Return [x, y] of the center of cell containing provided text 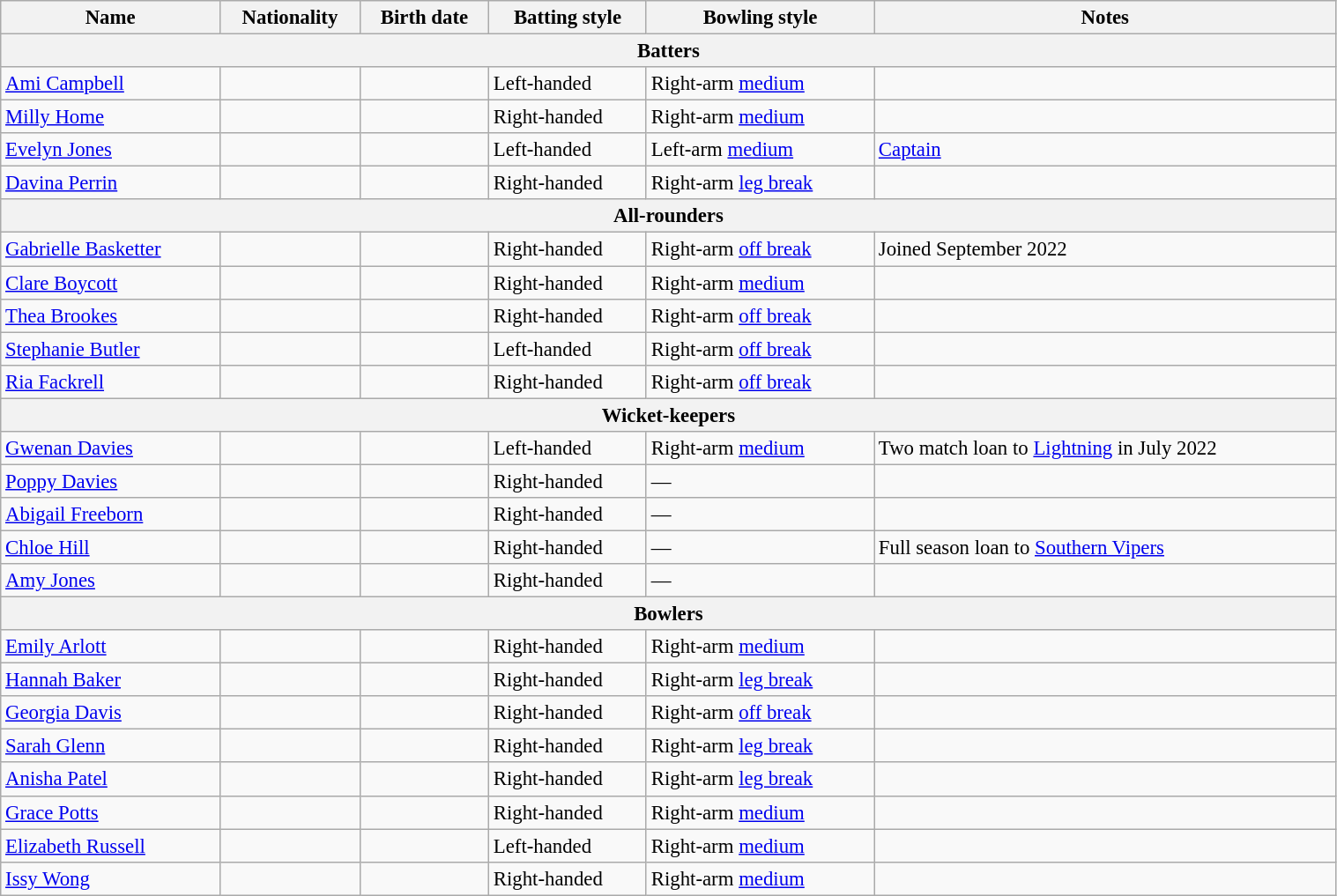
Bowlers [668, 614]
Issy Wong [111, 878]
Emily Arlott [111, 647]
Captain [1105, 150]
Gabrielle Basketter [111, 249]
Name [111, 18]
Elizabeth Russell [111, 846]
Batting style [568, 18]
Anisha Patel [111, 780]
Clare Boycott [111, 283]
Wicket-keepers [668, 415]
Amy Jones [111, 581]
Notes [1105, 18]
Joined September 2022 [1105, 249]
Full season loan to Southern Vipers [1105, 547]
Hannah Baker [111, 680]
Ria Fackrell [111, 381]
Poppy Davies [111, 481]
Left-arm medium [760, 150]
Stephanie Butler [111, 349]
Evelyn Jones [111, 150]
Batters [668, 51]
Bowling style [760, 18]
Gwenan Davies [111, 448]
Abigail Freeborn [111, 515]
Grace Potts [111, 812]
Sarah Glenn [111, 746]
Thea Brookes [111, 315]
Birth date [424, 18]
Nationality [289, 18]
Ami Campbell [111, 84]
All-rounders [668, 216]
Georgia Davis [111, 713]
Chloe Hill [111, 547]
Two match loan to Lightning in July 2022 [1105, 448]
Milly Home [111, 117]
Davina Perrin [111, 183]
